Determine the (X, Y) coordinate at the center of the cell enclosing the given text.  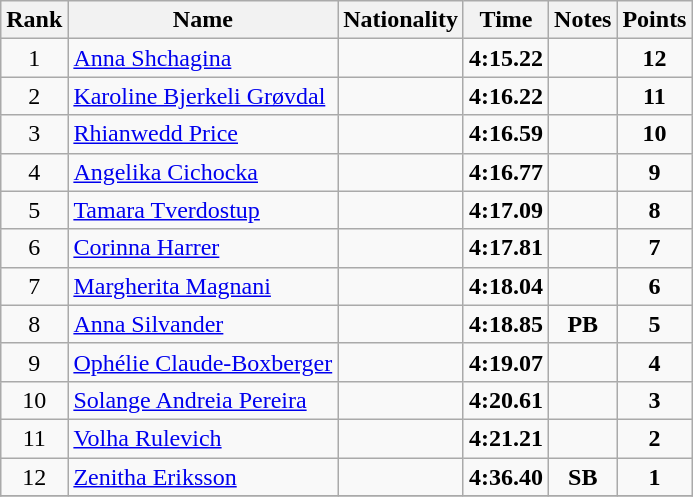
Rank (34, 20)
4:17.81 (506, 248)
4:36.40 (506, 477)
Solange Andreia Pereira (203, 400)
Karoline Bjerkeli Grøvdal (203, 96)
4:16.59 (506, 134)
SB (583, 477)
Corinna Harrer (203, 248)
PB (583, 324)
Rhianwedd Price (203, 134)
Anna Silvander (203, 324)
Points (654, 20)
4:18.85 (506, 324)
4:19.07 (506, 362)
Name (203, 20)
4:20.61 (506, 400)
Angelika Cichocka (203, 172)
Anna Shchagina (203, 58)
Ophélie Claude-Boxberger (203, 362)
4:18.04 (506, 286)
Tamara Tverdostup (203, 210)
4:17.09 (506, 210)
Time (506, 20)
Volha Rulevich (203, 438)
4:16.77 (506, 172)
Zenitha Eriksson (203, 477)
Notes (583, 20)
Nationality (401, 20)
4:21.21 (506, 438)
4:16.22 (506, 96)
Margherita Magnani (203, 286)
4:15.22 (506, 58)
